Output the [X, Y] coordinate of the center of the cell containing the given text.  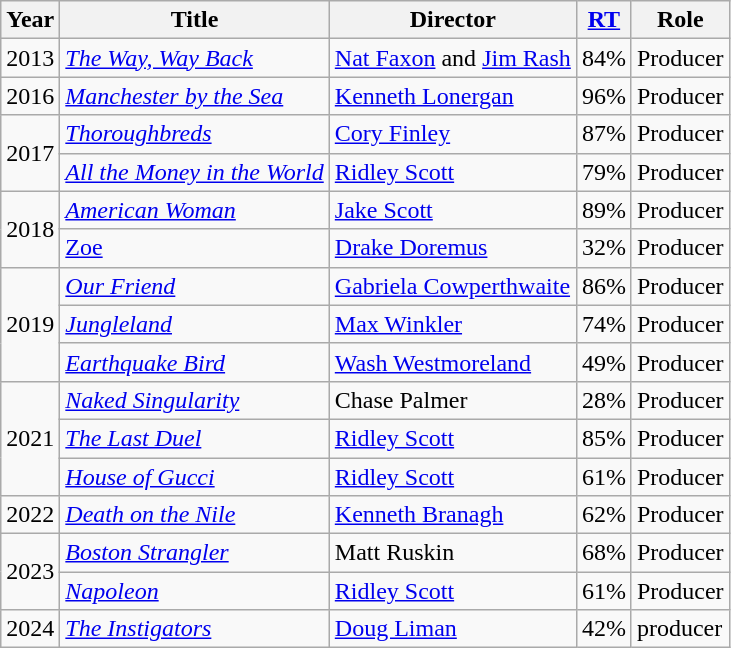
producer [680, 629]
Zoe [194, 248]
The Last Duel [194, 438]
Nat Faxon and Jim Rash [452, 58]
2013 [30, 58]
Manchester by the Sea [194, 96]
2022 [30, 515]
Year [30, 20]
Doug Liman [452, 629]
84% [604, 58]
2019 [30, 324]
89% [604, 210]
2024 [30, 629]
All the Money in the World [194, 172]
Thoroughbreds [194, 134]
The Way, Way Back [194, 58]
Drake Doremus [452, 248]
79% [604, 172]
Our Friend [194, 286]
Title [194, 20]
42% [604, 629]
Director [452, 20]
28% [604, 400]
87% [604, 134]
Kenneth Branagh [452, 515]
49% [604, 362]
Napoleon [194, 591]
Jake Scott [452, 210]
Cory Finley [452, 134]
Chase Palmer [452, 400]
House of Gucci [194, 477]
American Woman [194, 210]
68% [604, 553]
2016 [30, 96]
The Instigators [194, 629]
Max Winkler [452, 324]
Role [680, 20]
62% [604, 515]
Jungleland [194, 324]
2018 [30, 229]
74% [604, 324]
32% [604, 248]
Matt Ruskin [452, 553]
86% [604, 286]
96% [604, 96]
Gabriela Cowperthwaite [452, 286]
2017 [30, 153]
Kenneth Lonergan [452, 96]
Boston Strangler [194, 553]
2023 [30, 572]
RT [604, 20]
Death on the Nile [194, 515]
2021 [30, 438]
Earthquake Bird [194, 362]
85% [604, 438]
Naked Singularity [194, 400]
Wash Westmoreland [452, 362]
